Search for the cell housing the specified text and yield its [x, y] center coordinate. 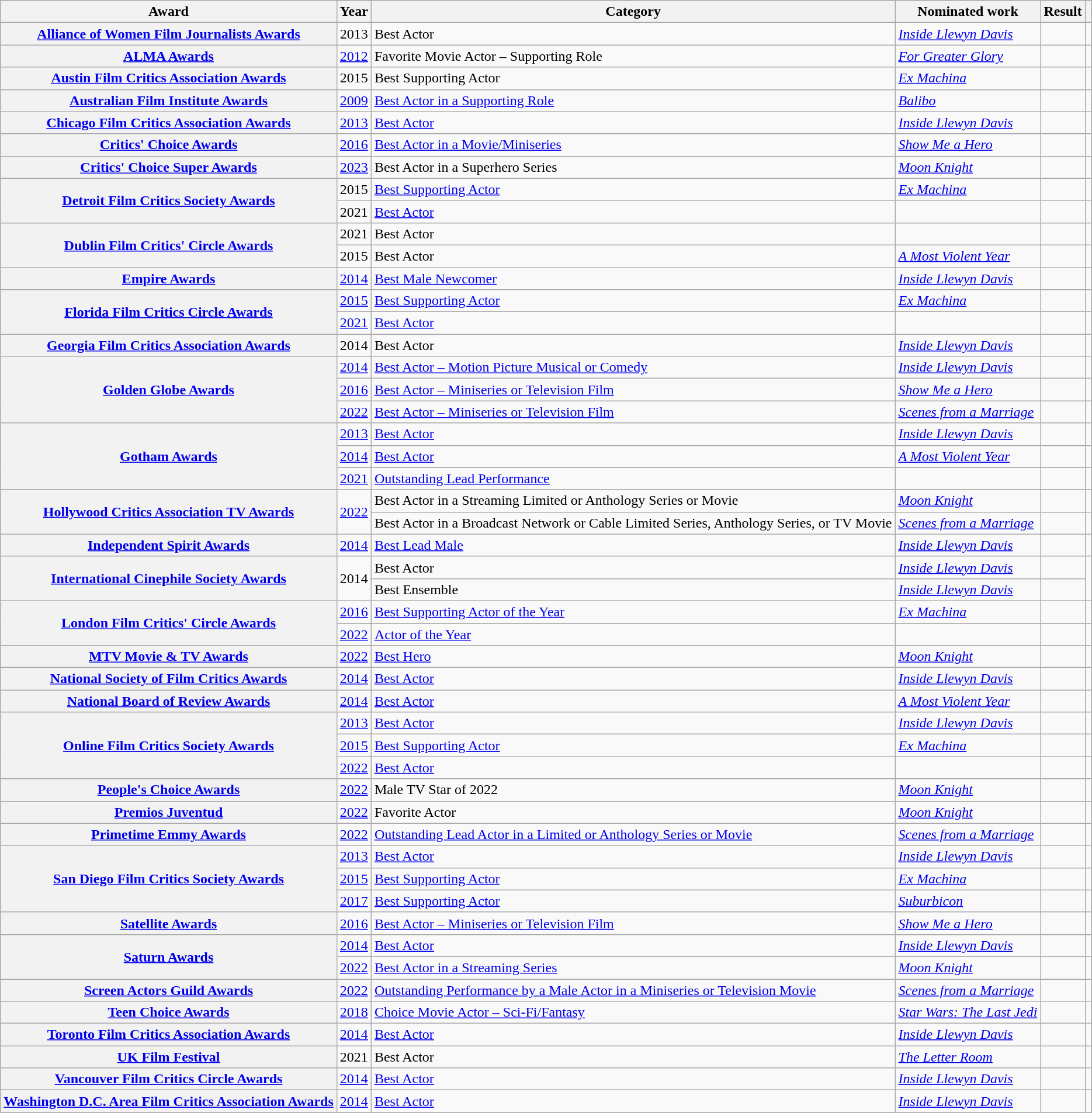
Primetime Emmy Awards [169, 834]
People's Choice Awards [169, 790]
Suburbicon [968, 901]
Outstanding Performance by a Male Actor in a Miniseries or Television Movie [633, 990]
Golden Globe Awards [169, 390]
Chicago Film Critics Association Awards [169, 123]
Online Film Critics Society Awards [169, 746]
Choice Movie Actor – Sci-Fi/Fantasy [633, 1013]
International Cinephile Society Awards [169, 578]
Georgia Film Critics Association Awards [169, 345]
National Board of Review Awards [169, 701]
2009 [354, 100]
UK Film Festival [169, 1057]
Male TV Star of 2022 [633, 790]
Result [1063, 12]
2018 [354, 1013]
Critics' Choice Super Awards [169, 167]
Year [354, 12]
Best Actor – Motion Picture Musical or Comedy [633, 367]
Best Actor in a Broadcast Network or Cable Limited Series, Anthology Series, or TV Movie [633, 523]
Best Actor in a Streaming Limited or Anthology Series or Movie [633, 501]
Screen Actors Guild Awards [169, 990]
Independent Spirit Awards [169, 545]
Category [633, 12]
Detroit Film Critics Society Awards [169, 200]
Best Ensemble [633, 590]
Hollywood Critics Association TV Awards [169, 512]
2017 [354, 901]
Saturn Awards [169, 956]
National Society of Film Critics Awards [169, 679]
Vancouver Film Critics Circle Awards [169, 1079]
Favorite Movie Actor – Supporting Role [633, 56]
Best Actor in a Supporting Role [633, 100]
Empire Awards [169, 279]
Outstanding Lead Actor in a Limited or Anthology Series or Movie [633, 834]
Balibo [968, 100]
The Letter Room [968, 1057]
2023 [354, 167]
Favorite Actor [633, 812]
ALMA Awards [169, 56]
Florida Film Critics Circle Awards [169, 312]
Best Supporting Actor of the Year [633, 612]
Teen Choice Awards [169, 1013]
MTV Movie & TV Awards [169, 657]
Gotham Awards [169, 456]
Satellite Awards [169, 923]
Best Male Newcomer [633, 279]
Critics' Choice Awards [169, 145]
San Diego Film Critics Society Awards [169, 879]
Star Wars: The Last Jedi [968, 1013]
Outstanding Lead Performance [633, 479]
Australian Film Institute Awards [169, 100]
Premios Juventud [169, 812]
Nominated work [968, 12]
Best Actor in a Streaming Series [633, 968]
Austin Film Critics Association Awards [169, 78]
2012 [354, 56]
London Film Critics' Circle Awards [169, 623]
For Greater Glory [968, 56]
Alliance of Women Film Journalists Awards [169, 34]
Award [169, 12]
Actor of the Year [633, 634]
Toronto Film Critics Association Awards [169, 1035]
Best Actor in a Superhero Series [633, 167]
Washington D.C. Area Film Critics Association Awards [169, 1101]
Best Actor in a Movie/Miniseries [633, 145]
Best Hero [633, 657]
Dublin Film Critics' Circle Awards [169, 245]
Best Lead Male [633, 545]
